Locate the cell with the specified text and output its (x, y) center coordinate. 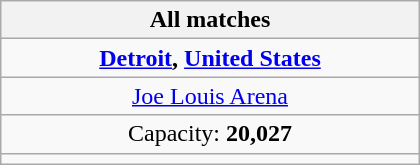
All matches (210, 20)
Detroit, United States (210, 58)
Capacity: 20,027 (210, 134)
Joe Louis Arena (210, 96)
